Identify which cell holds the provided text, then report its [X, Y] central coordinate. 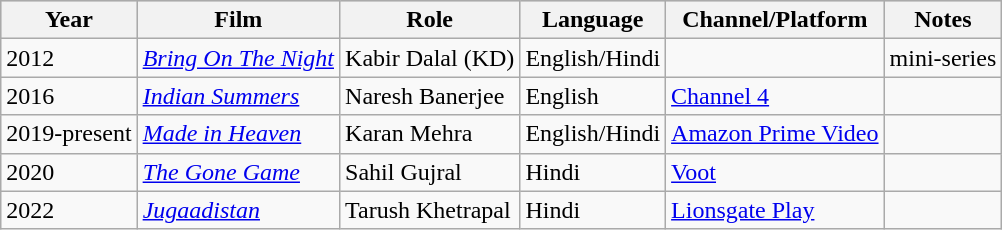
Film [238, 20]
2022 [69, 210]
Jugaadistan [238, 210]
Role [430, 20]
Channel/Platform [775, 20]
Tarush Khetrapal [430, 210]
Made in Heaven [238, 134]
Sahil Gujral [430, 172]
Karan Mehra [430, 134]
English [593, 96]
Bring On The Night [238, 58]
Amazon Prime Video [775, 134]
Naresh Banerjee [430, 96]
2012 [69, 58]
Kabir Dalal (KD) [430, 58]
Channel 4 [775, 96]
2016 [69, 96]
Notes [943, 20]
Indian Summers [238, 96]
Lionsgate Play [775, 210]
2019-present [69, 134]
The Gone Game [238, 172]
Language [593, 20]
Year [69, 20]
mini-series [943, 58]
2020 [69, 172]
Voot [775, 172]
